Locate the cell with the specified text and output its (x, y) center coordinate. 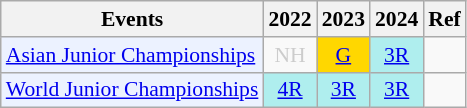
4R (290, 90)
Asian Junior Championships (132, 55)
Ref (444, 19)
G (344, 55)
2023 (344, 19)
2022 (290, 19)
World Junior Championships (132, 90)
2024 (396, 19)
Events (132, 19)
NH (290, 55)
